Determine the (X, Y) coordinate at the center of the cell enclosing the given text.  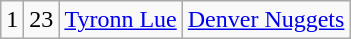
Tyronn Lue (120, 20)
1 (12, 20)
Denver Nuggets (266, 20)
23 (42, 20)
